Capture the cell that displays the provided text and extract its (X, Y) central coordinate. 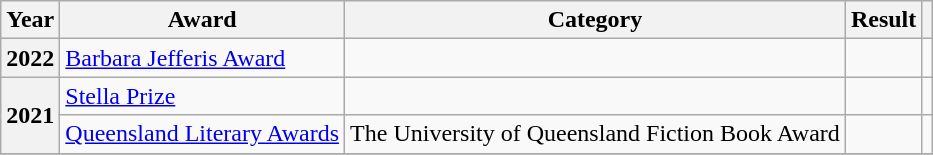
Barbara Jefferis Award (202, 58)
Award (202, 20)
The University of Queensland Fiction Book Award (596, 134)
Result (883, 20)
Queensland Literary Awards (202, 134)
Stella Prize (202, 96)
Year (30, 20)
2022 (30, 58)
Category (596, 20)
2021 (30, 115)
